Locate the cell with the specified text and output its (x, y) center coordinate. 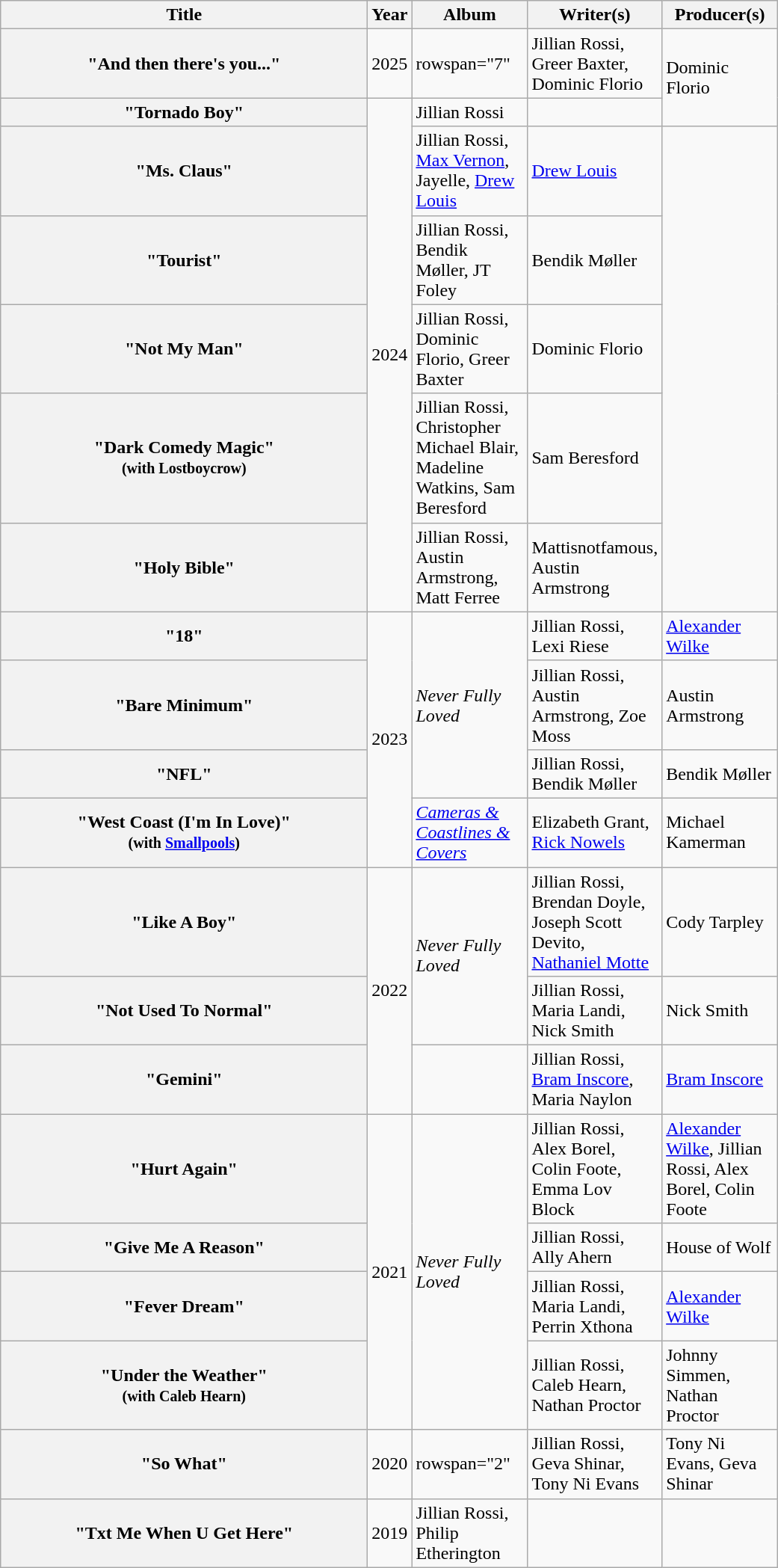
"Give Me A Reason" (184, 1247)
Jillian Rossi, Bram Inscore, Maria Naylon (595, 1080)
Elizabeth Grant, Rick Nowels (595, 832)
Nick Smith (720, 1011)
Producer(s) (720, 15)
Michael Kamerman (720, 832)
Jillian Rossi, Austin Armstrong, Matt Ferree (469, 567)
Jillian Rossi, Philip Etherington (469, 1533)
2020 (390, 1464)
2021 (390, 1272)
"Bare Minimum" (184, 704)
"Tourist" (184, 260)
"So What" (184, 1464)
Jillian Rossi, Maria Landi, Nick Smith (595, 1011)
Jillian Rossi, Greer Baxter, Dominic Florio (595, 64)
"Dark Comedy Magic"(with Lostboycrow) (184, 458)
Jillian Rossi, Bendik Møller, JT Foley (469, 260)
"Under the Weather"(with Caleb Hearn) (184, 1385)
Jillian Rossi, Christopher Michael Blair, Madeline Watkins, Sam Beresford (469, 458)
"Ms. Claus" (184, 170)
2022 (390, 991)
rowspan="7" (469, 64)
"Hurt Again" (184, 1169)
Johnny Simmen, Nathan Proctor (720, 1385)
Jillian Rossi, Alex Borel, Colin Foote, Emma Lov Block (595, 1169)
Album (469, 15)
2025 (390, 64)
rowspan="2" (469, 1464)
Jillian Rossi, Maria Landi, Perrin Xthona (595, 1306)
Sam Beresford (595, 458)
Jillian Rossi, Brendan Doyle, Joseph Scott Devito, Nathaniel Motte (595, 922)
"Tornado Boy" (184, 112)
"Gemini" (184, 1080)
Alexander Wilke, Jillian Rossi, Alex Borel, Colin Foote (720, 1169)
Year (390, 15)
Drew Louis (595, 170)
"Fever Dream" (184, 1306)
Writer(s) (595, 15)
"Not My Man" (184, 348)
2023 (390, 739)
"Holy Bible" (184, 567)
Jillian Rossi, Dominic Florio, Greer Baxter (469, 348)
"18" (184, 636)
Tony Ni Evans, Geva Shinar (720, 1464)
House of Wolf (720, 1247)
"Not Used To Normal" (184, 1011)
Jillian Rossi, Austin Armstrong, Zoe Moss (595, 704)
"And then there's you..." (184, 64)
Jillian Rossi, Ally Ahern (595, 1247)
Jillian Rossi (469, 112)
Bram Inscore (720, 1080)
Jillian Rossi, Geva Shinar, Tony Ni Evans (595, 1464)
Cameras & Coastlines & Covers (469, 832)
Austin Armstrong (720, 704)
Cody Tarpley (720, 922)
"West Coast (I'm In Love)"(with Smallpools) (184, 832)
2024 (390, 354)
Jillian Rossi, Lexi Riese (595, 636)
Jillian Rossi, Max Vernon, Jayelle, Drew Louis (469, 170)
Mattisnotfamous, Austin Armstrong (595, 567)
2019 (390, 1533)
"Txt Me When U Get Here" (184, 1533)
Jillian Rossi, Bendik Møller (595, 773)
Title (184, 15)
"Like A Boy" (184, 922)
Jillian Rossi, Caleb Hearn, Nathan Proctor (595, 1385)
"NFL" (184, 773)
